Output the (X, Y) coordinate of the center of the cell containing the given text.  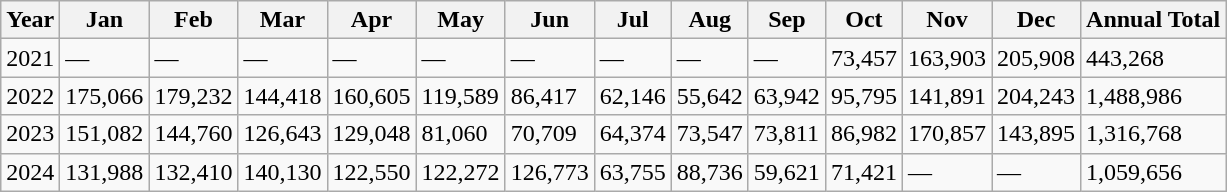
63,942 (786, 96)
88,736 (710, 172)
71,421 (864, 172)
Feb (194, 20)
95,795 (864, 96)
179,232 (194, 96)
122,550 (372, 172)
Apr (372, 20)
59,621 (786, 172)
Mar (282, 20)
151,082 (104, 134)
81,060 (460, 134)
Jun (550, 20)
119,589 (460, 96)
1,316,768 (1154, 134)
131,988 (104, 172)
63,755 (632, 172)
2024 (30, 172)
2022 (30, 96)
1,059,656 (1154, 172)
129,048 (372, 134)
163,903 (946, 58)
143,895 (1036, 134)
205,908 (1036, 58)
2021 (30, 58)
2023 (30, 134)
Oct (864, 20)
122,272 (460, 172)
144,418 (282, 96)
86,417 (550, 96)
132,410 (194, 172)
Nov (946, 20)
Sep (786, 20)
Jul (632, 20)
73,547 (710, 134)
160,605 (372, 96)
62,146 (632, 96)
140,130 (282, 172)
175,066 (104, 96)
Jan (104, 20)
Year (30, 20)
170,857 (946, 134)
70,709 (550, 134)
Aug (710, 20)
443,268 (1154, 58)
64,374 (632, 134)
Dec (1036, 20)
144,760 (194, 134)
Annual Total (1154, 20)
126,773 (550, 172)
86,982 (864, 134)
73,457 (864, 58)
204,243 (1036, 96)
73,811 (786, 134)
126,643 (282, 134)
May (460, 20)
1,488,986 (1154, 96)
141,891 (946, 96)
55,642 (710, 96)
